Extract the (x, y) coordinate from the center of the cell holding the provided text.  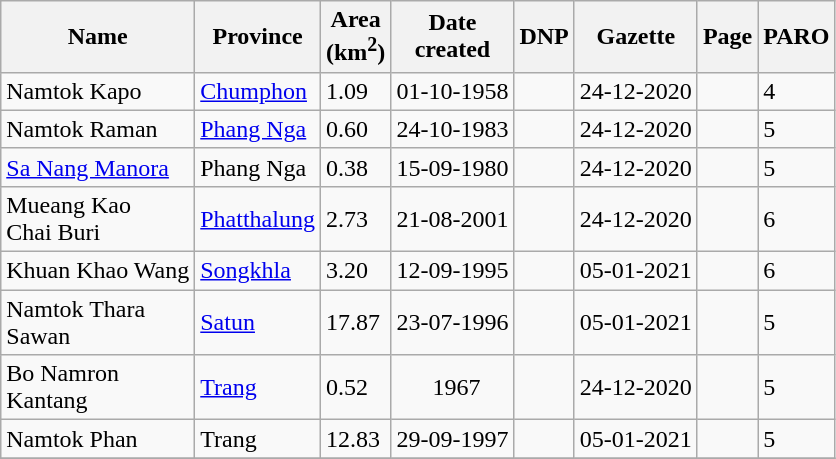
01-10-1958 (452, 91)
24-10-1983 (452, 129)
1.09 (355, 91)
DNP (544, 37)
Songkhla (258, 271)
PARO (796, 37)
Namtok Raman (98, 129)
Namtok Phan (98, 439)
Sa Nang Manora (98, 167)
1967 (452, 388)
3.20 (355, 271)
Gazette (636, 37)
Province (258, 37)
15-09-1980 (452, 167)
29-09-1997 (452, 439)
2.73 (355, 218)
23-07-1996 (452, 322)
Page (727, 37)
Satun (258, 322)
Mueang KaoChai Buri (98, 218)
0.60 (355, 129)
Namtok Kapo (98, 91)
Bo NamronKantang (98, 388)
12-09-1995 (452, 271)
Khuan Khao Wang (98, 271)
Chumphon (258, 91)
Datecreated (452, 37)
4 (796, 91)
0.52 (355, 388)
12.83 (355, 439)
21-08-2001 (452, 218)
Namtok TharaSawan (98, 322)
Phatthalung (258, 218)
Name (98, 37)
Area(km2) (355, 37)
17.87 (355, 322)
0.38 (355, 167)
